Provide the (x, y) coordinate of the cell's center where the given text is located.  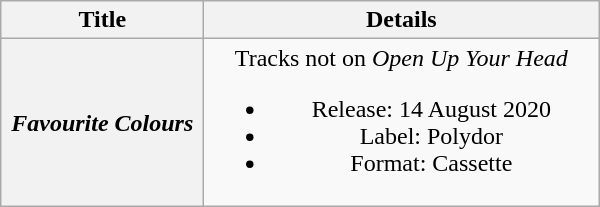
Title (102, 20)
Details (402, 20)
Favourite Colours (102, 122)
Tracks not on Open Up Your HeadRelease: 14 August 2020Label: PolydorFormat: Cassette (402, 122)
